Scan for the cell matching the given text and deliver its (x, y) coordinate at center. 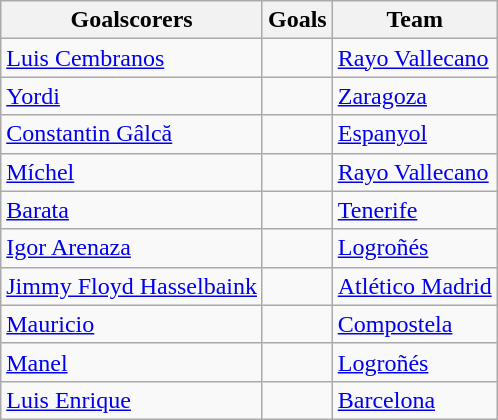
Luis Cembranos (132, 58)
Goalscorers (132, 20)
Barcelona (414, 400)
Míchel (132, 172)
Team (414, 20)
Compostela (414, 324)
Luis Enrique (132, 400)
Zaragoza (414, 96)
Jimmy Floyd Hasselbaink (132, 286)
Igor Arenaza (132, 248)
Constantin Gâlcă (132, 134)
Espanyol (414, 134)
Atlético Madrid (414, 286)
Barata (132, 210)
Yordi (132, 96)
Tenerife (414, 210)
Goals (297, 20)
Manel (132, 362)
Mauricio (132, 324)
